Search for the cell housing the specified text and yield its (x, y) center coordinate. 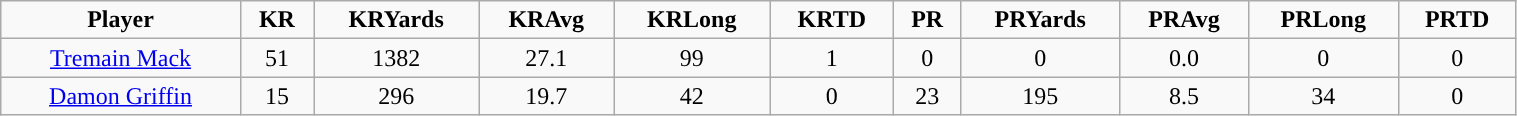
8.5 (1184, 96)
KRYards (396, 20)
1382 (396, 58)
195 (1040, 96)
296 (396, 96)
PRYards (1040, 20)
51 (276, 58)
KRLong (692, 20)
PR (928, 20)
Tremain Mack (121, 58)
0.0 (1184, 58)
PRAvg (1184, 20)
34 (1323, 96)
23 (928, 96)
PRLong (1323, 20)
19.7 (546, 96)
Player (121, 20)
27.1 (546, 58)
Damon Griffin (121, 96)
99 (692, 58)
KRAvg (546, 20)
KR (276, 20)
15 (276, 96)
1 (832, 58)
KRTD (832, 20)
42 (692, 96)
PRTD (1457, 20)
